Extract the [x, y] coordinate from the center of the cell holding the provided text.  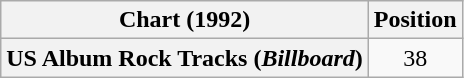
38 [415, 58]
Chart (1992) [185, 20]
Position [415, 20]
US Album Rock Tracks (Billboard) [185, 58]
